Scan for the cell matching the given text and deliver its (x, y) coordinate at center. 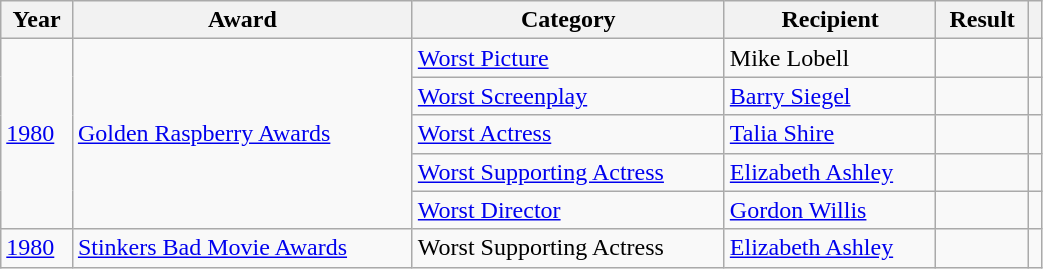
Recipient (830, 20)
Worst Picture (568, 58)
Year (37, 20)
Result (982, 20)
Worst Screenplay (568, 96)
Mike Lobell (830, 58)
Award (242, 20)
Stinkers Bad Movie Awards (242, 248)
Gordon Willis (830, 210)
Barry Siegel (830, 96)
Category (568, 20)
Worst Director (568, 210)
Talia Shire (830, 134)
Worst Actress (568, 134)
Golden Raspberry Awards (242, 134)
